For the text-containing cell, return its midpoint in (X, Y) coordinate format. 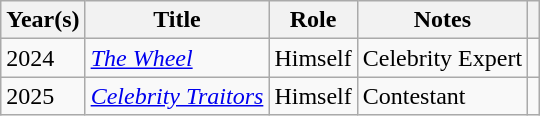
2024 (43, 58)
Year(s) (43, 20)
Contestant (442, 96)
Role (313, 20)
Celebrity Expert (442, 58)
Celebrity Traitors (177, 96)
The Wheel (177, 58)
Title (177, 20)
Notes (442, 20)
2025 (43, 96)
